Determine the (x, y) coordinate at the center of the cell enclosing the given text.  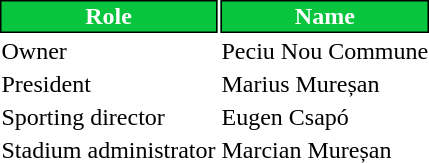
Role (108, 16)
President (108, 84)
Owner (108, 51)
Sporting director (108, 117)
